Provide the [x, y] coordinate of the cell's center where the given text is located.  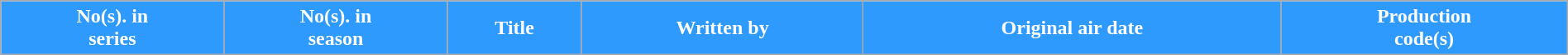
Original air date [1072, 28]
Written by [723, 28]
Productioncode(s) [1424, 28]
No(s). inseason [336, 28]
Title [514, 28]
No(s). inseries [112, 28]
